Provide the (X, Y) coordinate of the cell's center where the given text is located.  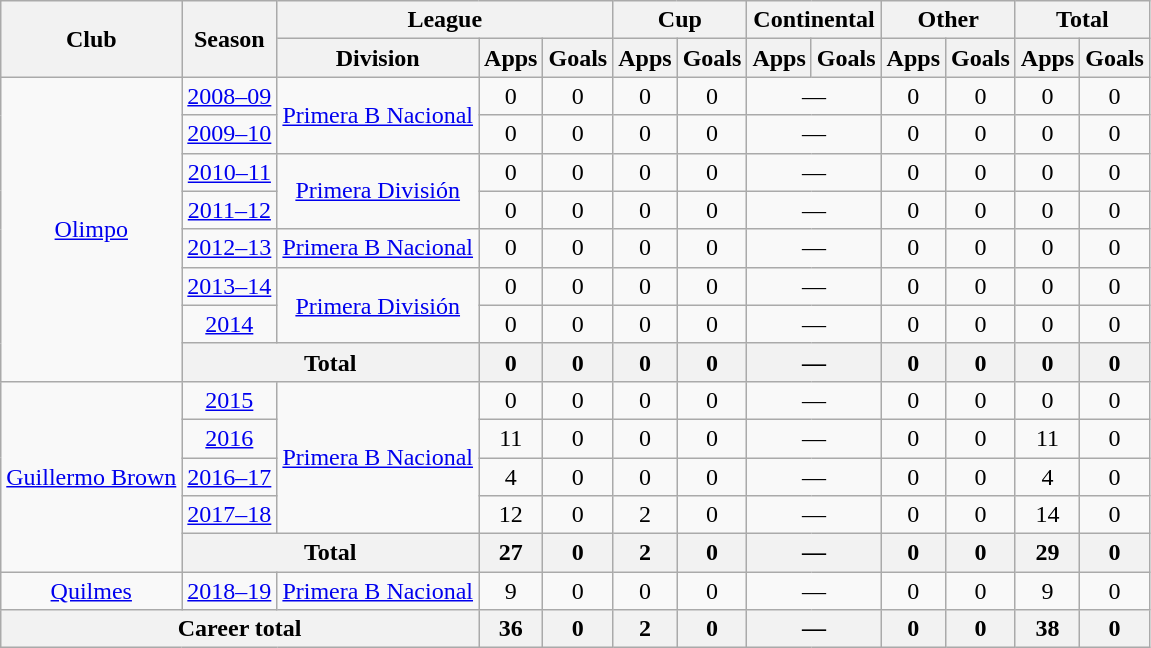
2011–12 (230, 210)
2010–11 (230, 172)
36 (511, 629)
2017–18 (230, 515)
Career total (240, 629)
27 (511, 553)
38 (1047, 629)
2012–13 (230, 248)
Division (378, 58)
Quilmes (92, 591)
Olimpo (92, 229)
Continental (814, 20)
2016 (230, 438)
29 (1047, 553)
Club (92, 39)
2013–14 (230, 286)
Guillermo Brown (92, 476)
2018–19 (230, 591)
2009–10 (230, 134)
League (445, 20)
Cup (680, 20)
Season (230, 39)
2014 (230, 324)
14 (1047, 515)
2008–09 (230, 96)
2015 (230, 400)
Other (948, 20)
12 (511, 515)
2016–17 (230, 477)
